Determine the [X, Y] coordinate at the center of the cell enclosing the given text.  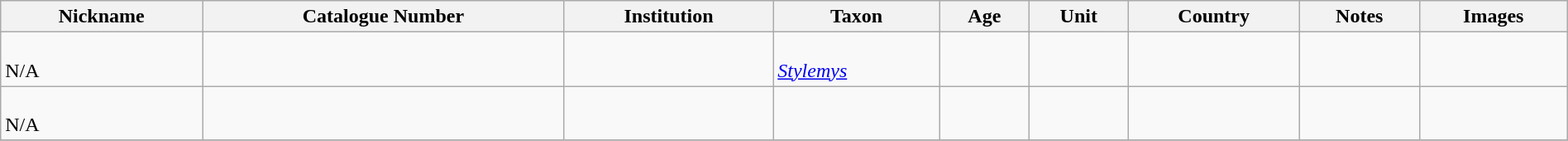
Nickname [102, 17]
Stylemys [857, 60]
Taxon [857, 17]
Age [984, 17]
Images [1494, 17]
Institution [668, 17]
Unit [1078, 17]
Notes [1360, 17]
Catalogue Number [384, 17]
Country [1214, 17]
